Capture the cell that displays the provided text and extract its (x, y) central coordinate. 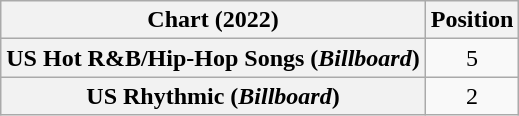
Chart (2022) (213, 20)
Position (472, 20)
5 (472, 58)
US Rhythmic (Billboard) (213, 96)
2 (472, 96)
US Hot R&B/Hip-Hop Songs (Billboard) (213, 58)
